Provide the [X, Y] coordinate of the cell's center where the given text is located.  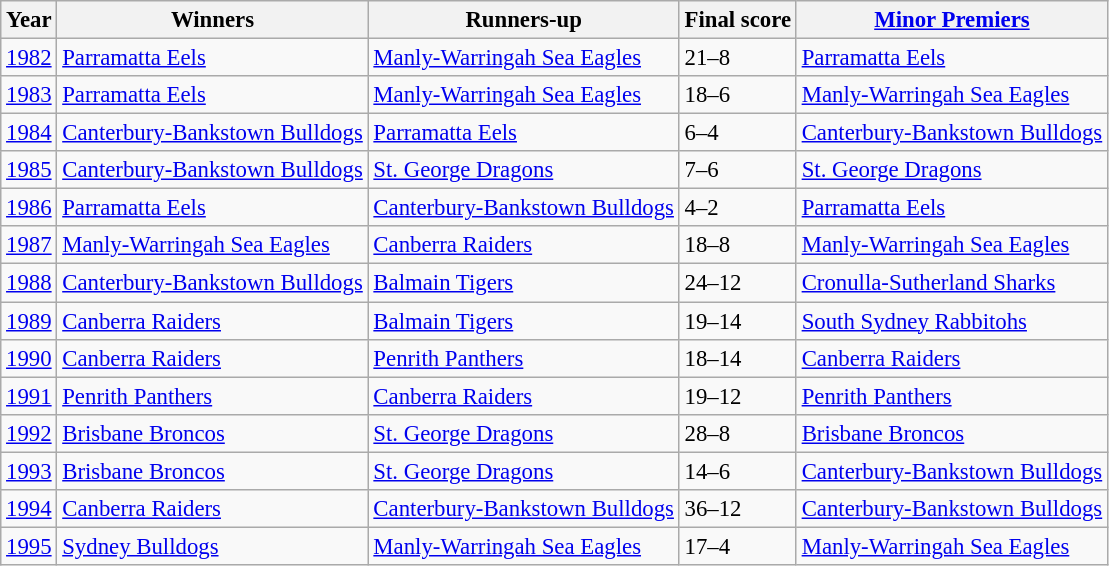
36–12 [738, 509]
Year [29, 20]
19–12 [738, 396]
Sydney Bulldogs [212, 546]
1985 [29, 170]
1990 [29, 358]
14–6 [738, 471]
1991 [29, 396]
Minor Premiers [952, 20]
17–4 [738, 546]
1988 [29, 283]
7–6 [738, 170]
24–12 [738, 283]
1983 [29, 95]
4–2 [738, 208]
Winners [212, 20]
1986 [29, 208]
19–14 [738, 321]
South Sydney Rabbitohs [952, 321]
Cronulla-Sutherland Sharks [952, 283]
21–8 [738, 58]
1989 [29, 321]
1994 [29, 509]
1992 [29, 433]
28–8 [738, 433]
Runners-up [524, 20]
1995 [29, 546]
18–6 [738, 95]
6–4 [738, 133]
1987 [29, 245]
1993 [29, 471]
1984 [29, 133]
18–8 [738, 245]
Final score [738, 20]
1982 [29, 58]
18–14 [738, 358]
